Output the (x, y) coordinate of the center of the cell containing the given text.  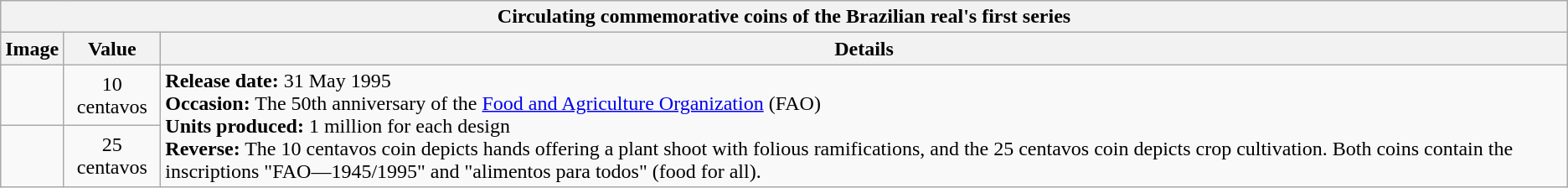
Details (864, 49)
25 centavos (112, 156)
Circulating commemorative coins of the Brazilian real's first series (784, 17)
Image (32, 49)
10 centavos (112, 96)
Value (112, 49)
